Return the [x, y] coordinate for the center point of the cell that contains the specified text.  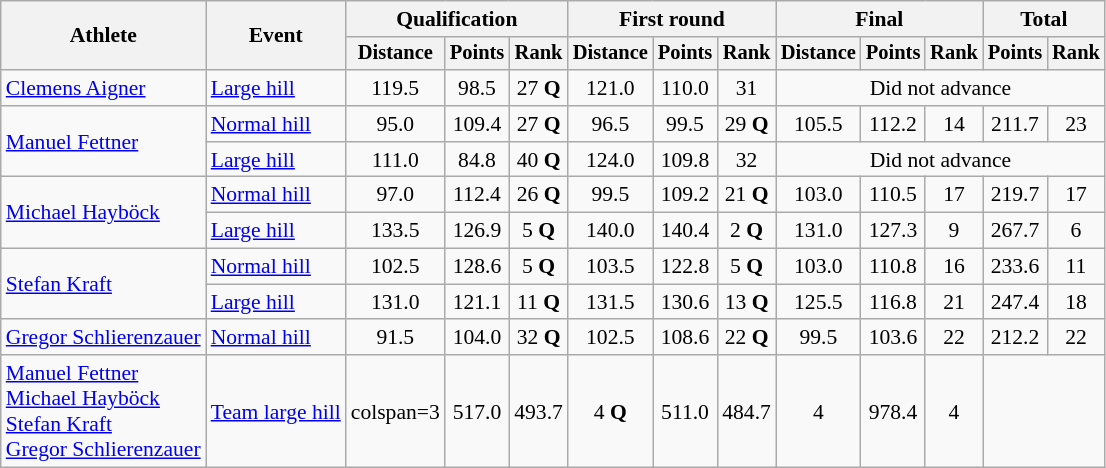
105.5 [818, 124]
98.5 [477, 88]
32 [746, 160]
26 Q [538, 195]
125.5 [818, 302]
colspan=3 [396, 411]
Qualification [457, 19]
Gregor Schlierenzauer [104, 338]
233.6 [1015, 267]
2 Q [746, 231]
23 [1076, 124]
103.6 [893, 338]
110.8 [893, 267]
219.7 [1015, 195]
109.4 [477, 124]
97.0 [396, 195]
103.5 [610, 267]
247.4 [1015, 302]
32 Q [538, 338]
978.4 [893, 411]
Final [880, 19]
Manuel FettnerMichael HayböckStefan KraftGregor Schlierenzauer [104, 411]
121.1 [477, 302]
11 Q [538, 302]
109.8 [685, 160]
Athlete [104, 36]
First round [672, 19]
212.2 [1015, 338]
109.2 [685, 195]
131.5 [610, 302]
11 [1076, 267]
40 Q [538, 160]
133.5 [396, 231]
84.8 [477, 160]
14 [954, 124]
Michael Hayböck [104, 212]
121.0 [610, 88]
4 Q [610, 411]
484.7 [746, 411]
267.7 [1015, 231]
Team large hill [276, 411]
127.3 [893, 231]
130.6 [685, 302]
140.0 [610, 231]
122.8 [685, 267]
111.0 [396, 160]
110.5 [893, 195]
119.5 [396, 88]
9 [954, 231]
Manuel Fettner [104, 142]
Stefan Kraft [104, 284]
13 Q [746, 302]
128.6 [477, 267]
104.0 [477, 338]
116.8 [893, 302]
6 [1076, 231]
517.0 [477, 411]
96.5 [610, 124]
140.4 [685, 231]
511.0 [685, 411]
126.9 [477, 231]
95.0 [396, 124]
Clemens Aigner [104, 88]
493.7 [538, 411]
Event [276, 36]
91.5 [396, 338]
124.0 [610, 160]
22 Q [746, 338]
18 [1076, 302]
112.4 [477, 195]
112.2 [893, 124]
21 [954, 302]
16 [954, 267]
211.7 [1015, 124]
21 Q [746, 195]
110.0 [685, 88]
31 [746, 88]
Total [1044, 19]
29 Q [746, 124]
108.6 [685, 338]
